Scan for the cell matching the given text and deliver its [x, y] coordinate at center. 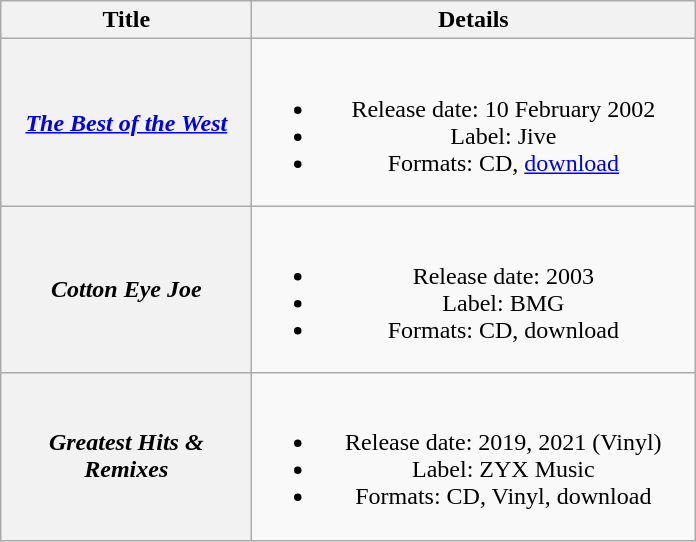
Release date: 2003Label: BMGFormats: CD, download [474, 290]
Title [126, 20]
Release date: 10 February 2002Label: JiveFormats: CD, download [474, 122]
The Best of the West [126, 122]
Details [474, 20]
Cotton Eye Joe [126, 290]
Greatest Hits & Remixes [126, 456]
Release date: 2019, 2021 (Vinyl)Label: ZYX MusicFormats: CD, Vinyl, download [474, 456]
